Find where the given text appears and provide that cell's center as (x, y) coordinate. 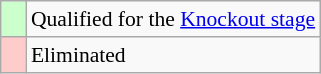
Qualified for the Knockout stage (173, 19)
Eliminated (173, 55)
